Identify which cell holds the provided text, then report its (x, y) central coordinate. 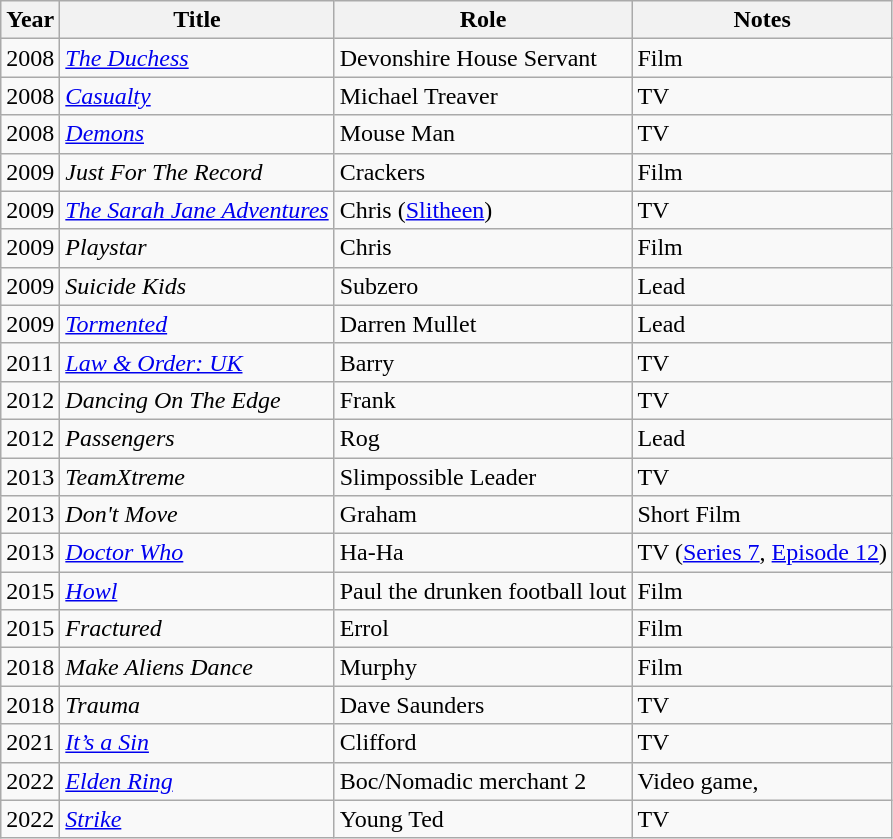
Errol (483, 629)
Just For The Record (197, 172)
Chris (Slitheen) (483, 210)
Make Aliens Dance (197, 667)
Casualty (197, 96)
Trauma (197, 705)
Slimpossible Leader (483, 477)
Fractured (197, 629)
Michael Treaver (483, 96)
Young Ted (483, 819)
Role (483, 20)
Suicide Kids (197, 286)
The Duchess (197, 58)
It’s a Sin (197, 743)
2011 (30, 362)
Mouse Man (483, 134)
TeamXtreme (197, 477)
Frank (483, 400)
Clifford (483, 743)
Devonshire House Servant (483, 58)
Darren Mullet (483, 324)
Paul the drunken football lout (483, 591)
Year (30, 20)
Dancing On The Edge (197, 400)
Title (197, 20)
Passengers (197, 438)
2021 (30, 743)
Graham (483, 515)
Don't Move (197, 515)
Barry (483, 362)
Short Film (762, 515)
Chris (483, 248)
Rog (483, 438)
Murphy (483, 667)
Demons (197, 134)
Boc/Nomadic merchant 2 (483, 781)
Notes (762, 20)
Howl (197, 591)
Strike (197, 819)
The Sarah Jane Adventures (197, 210)
Playstar (197, 248)
Law & Order: UK (197, 362)
TV (Series 7, Episode 12) (762, 553)
Dave Saunders (483, 705)
Tormented (197, 324)
Video game, (762, 781)
Subzero (483, 286)
Ha-Ha (483, 553)
Crackers (483, 172)
Doctor Who (197, 553)
Elden Ring (197, 781)
